Identify which cell holds the provided text, then report its [x, y] central coordinate. 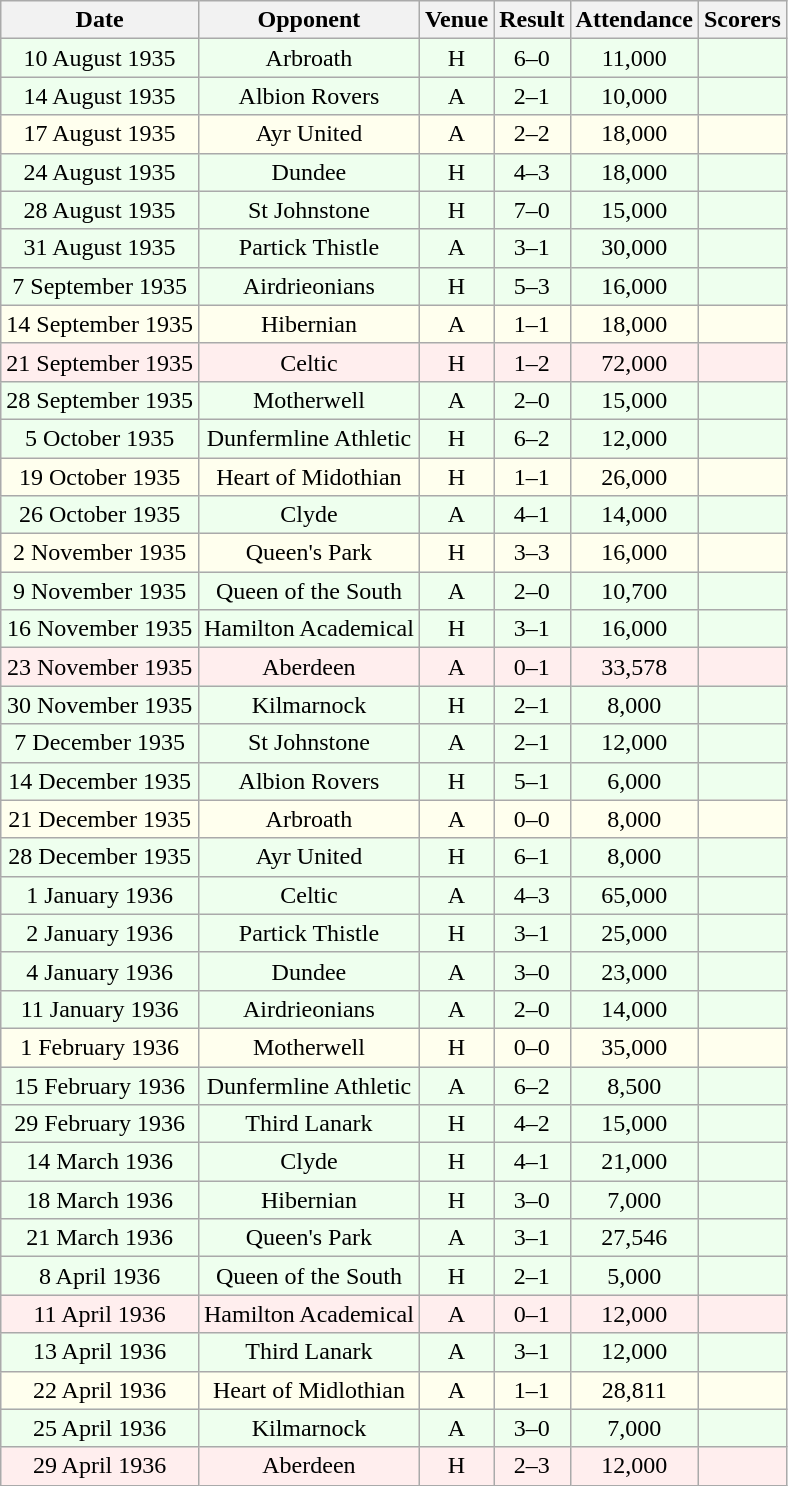
21 December 1935 [100, 819]
2 January 1936 [100, 933]
Heart of Midothian [308, 477]
23,000 [634, 971]
30,000 [634, 248]
6,000 [634, 781]
28,811 [634, 1390]
28 September 1935 [100, 400]
21,000 [634, 1162]
26,000 [634, 477]
31 August 1935 [100, 248]
9 November 1935 [100, 591]
23 November 1935 [100, 667]
13 April 1936 [100, 1352]
11 January 1936 [100, 1009]
14 December 1935 [100, 781]
8,500 [634, 1085]
Date [100, 20]
11 April 1936 [100, 1314]
14 August 1935 [100, 96]
7 September 1935 [100, 286]
Result [532, 20]
10,000 [634, 96]
5 October 1935 [100, 438]
7–0 [532, 210]
10,700 [634, 591]
6–1 [532, 857]
30 November 1935 [100, 705]
65,000 [634, 895]
5,000 [634, 1276]
21 March 1936 [100, 1238]
Scorers [742, 20]
15 February 1936 [100, 1085]
28 December 1935 [100, 857]
27,546 [634, 1238]
19 October 1935 [100, 477]
11,000 [634, 58]
17 August 1935 [100, 134]
29 April 1936 [100, 1466]
21 September 1935 [100, 362]
6–0 [532, 58]
Opponent [308, 20]
2–3 [532, 1466]
1 January 1936 [100, 895]
14 March 1936 [100, 1162]
5–3 [532, 286]
22 April 1936 [100, 1390]
25,000 [634, 933]
4–2 [532, 1124]
5–1 [532, 781]
1 February 1936 [100, 1047]
24 August 1935 [100, 172]
10 August 1935 [100, 58]
35,000 [634, 1047]
8 April 1936 [100, 1276]
Venue [456, 20]
14 September 1935 [100, 324]
16 November 1935 [100, 629]
1–2 [532, 362]
2 November 1935 [100, 553]
4 January 1936 [100, 971]
Heart of Midlothian [308, 1390]
28 August 1935 [100, 210]
33,578 [634, 667]
26 October 1935 [100, 515]
2–2 [532, 134]
18 March 1936 [100, 1200]
25 April 1936 [100, 1428]
3–3 [532, 553]
Attendance [634, 20]
7 December 1935 [100, 743]
29 February 1936 [100, 1124]
72,000 [634, 362]
